Locate the cell with the specified text and output its (X, Y) center coordinate. 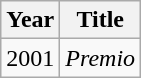
Premio (100, 58)
Title (100, 20)
Year (30, 20)
2001 (30, 58)
